Determine the (X, Y) coordinate at the center of the cell enclosing the given text.  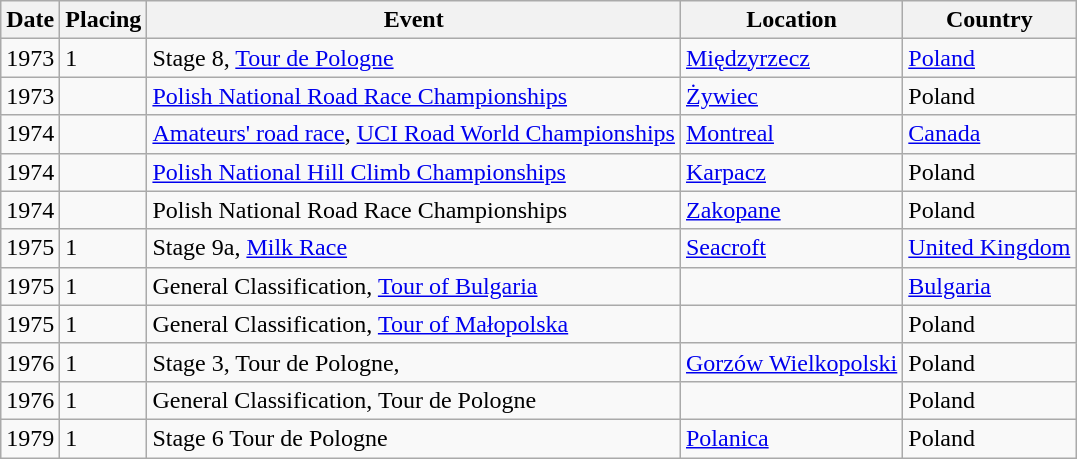
Placing (104, 20)
Montreal (791, 134)
Zakopane (791, 210)
Date (30, 20)
General Classification, Tour of Bulgaria (414, 286)
Bulgaria (990, 286)
Polanica (791, 438)
Stage 3, Tour de Pologne, (414, 362)
Żywiec (791, 96)
United Kingdom (990, 248)
Event (414, 20)
Stage 9a, Milk Race (414, 248)
Międzyrzecz (791, 58)
Stage 8, Tour de Pologne (414, 58)
Country (990, 20)
General Classification, Tour of Małopolska (414, 324)
Polish National Hill Climb Championships (414, 172)
Karpacz (791, 172)
Canada (990, 134)
Location (791, 20)
Amateurs' road race, UCI Road World Championships (414, 134)
Seacroft (791, 248)
General Classification, Tour de Pologne (414, 400)
Stage 6 Tour de Pologne (414, 438)
1979 (30, 438)
Gorzów Wielkopolski (791, 362)
